Scan for the cell matching the given text and deliver its [x, y] coordinate at center. 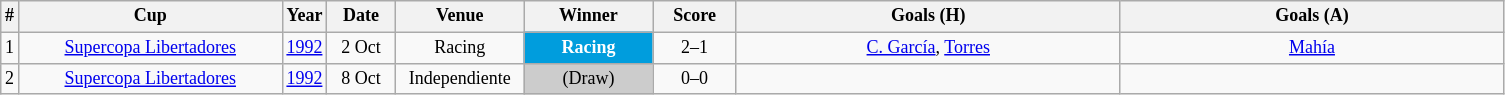
2 Oct [362, 48]
2–1 [695, 48]
Date [362, 16]
C. García, Torres [928, 48]
(Draw) [588, 78]
0–0 [695, 78]
Mahía [1312, 48]
# [10, 16]
2 [10, 78]
Cup [150, 16]
1 [10, 48]
Score [695, 16]
Venue [460, 16]
Goals (H) [928, 16]
Goals (A) [1312, 16]
8 Oct [362, 78]
Year [304, 16]
Independiente [460, 78]
Winner [588, 16]
